Locate the cell with the specified text and output its [x, y] center coordinate. 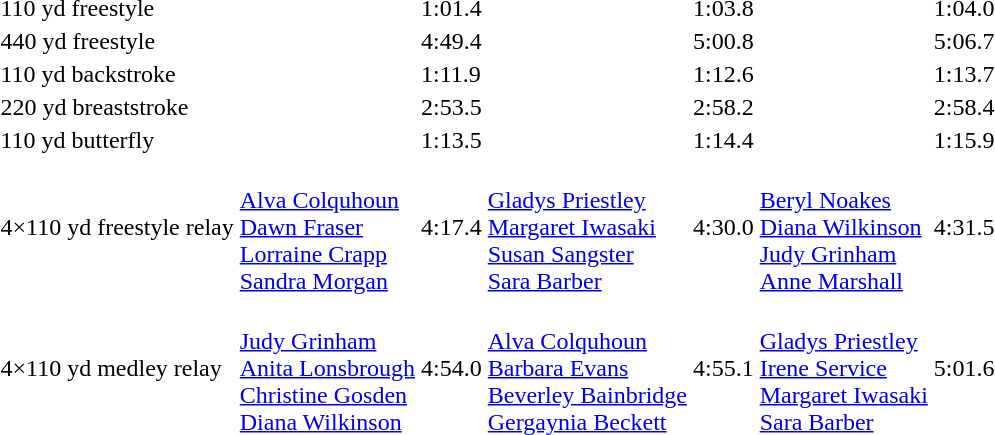
Gladys PriestleyMargaret IwasakiSusan SangsterSara Barber [587, 227]
2:58.2 [723, 107]
Beryl NoakesDiana WilkinsonJudy GrinhamAnne Marshall [844, 227]
2:53.5 [452, 107]
1:11.9 [452, 74]
5:00.8 [723, 41]
4:30.0 [723, 227]
4:49.4 [452, 41]
1:14.4 [723, 140]
Alva ColquhounDawn FraserLorraine CrappSandra Morgan [327, 227]
4:17.4 [452, 227]
1:12.6 [723, 74]
1:13.5 [452, 140]
